Return the [X, Y] coordinate for the center point of the cell that contains the specified text.  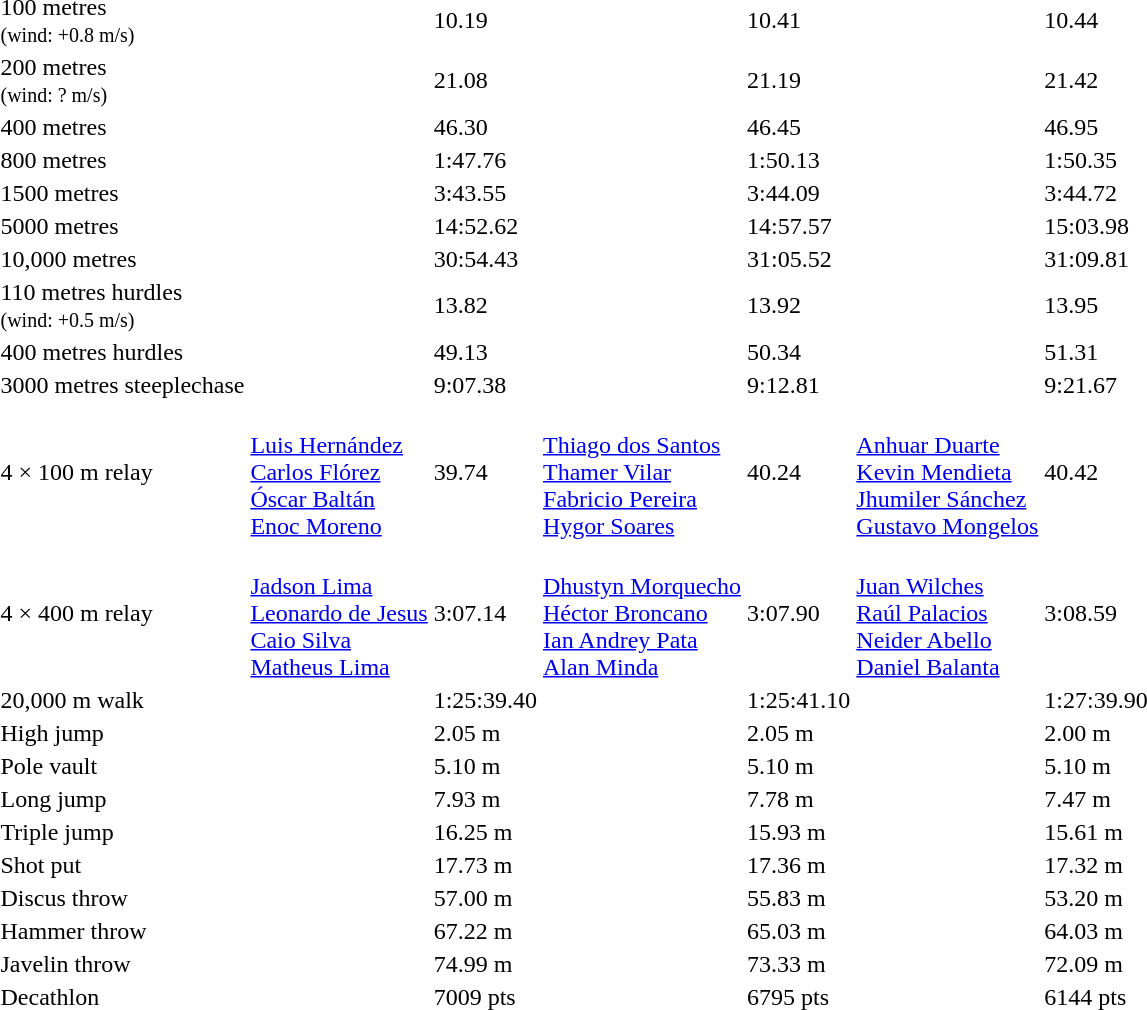
30:54.43 [485, 259]
15.93 m [799, 832]
16.25 m [485, 832]
Anhuar DuarteKevin MendietaJhumiler SánchezGustavo Mongelos [948, 472]
17.73 m [485, 865]
49.13 [485, 352]
7.78 m [799, 799]
46.30 [485, 127]
17.36 m [799, 865]
3:07.90 [799, 613]
3:44.09 [799, 193]
14:52.62 [485, 226]
55.83 m [799, 898]
7.93 m [485, 799]
65.03 m [799, 931]
Dhustyn MorquechoHéctor BroncanoIan Andrey PataAlan Minda [642, 613]
21.08 [485, 80]
40.24 [799, 472]
Juan WilchesRaúl PalaciosNeider AbelloDaniel Balanta [948, 613]
Luis HernándezCarlos FlórezÓscar BaltánEnoc Moreno [339, 472]
50.34 [799, 352]
57.00 m [485, 898]
74.99 m [485, 964]
1:25:41.10 [799, 700]
46.45 [799, 127]
13.82 [485, 306]
73.33 m [799, 964]
3:07.14 [485, 613]
9:07.38 [485, 385]
31:05.52 [799, 259]
1:50.13 [799, 160]
9:12.81 [799, 385]
67.22 m [485, 931]
Jadson LimaLeonardo de JesusCaio SilvaMatheus Lima [339, 613]
14:57.57 [799, 226]
39.74 [485, 472]
1:47.76 [485, 160]
21.19 [799, 80]
3:43.55 [485, 193]
Thiago dos SantosThamer VilarFabricio PereiraHygor Soares [642, 472]
13.92 [799, 306]
1:25:39.40 [485, 700]
